Scan for the cell matching the given text and deliver its (x, y) coordinate at center. 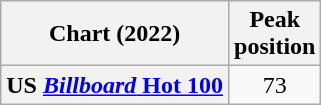
Chart (2022) (115, 34)
US Billboard Hot 100 (115, 85)
73 (275, 85)
Peakposition (275, 34)
